Search for the cell housing the specified text and yield its (x, y) center coordinate. 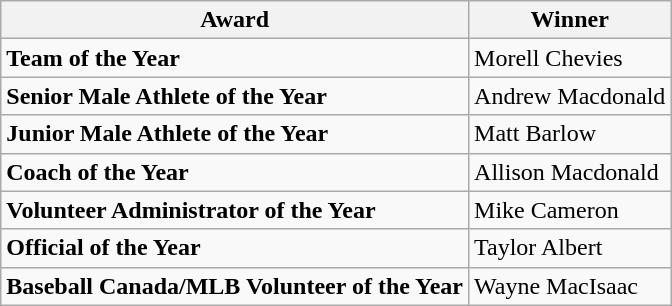
Wayne MacIsaac (570, 286)
Award (235, 20)
Volunteer Administrator of the Year (235, 210)
Team of the Year (235, 58)
Taylor Albert (570, 248)
Coach of the Year (235, 172)
Allison Macdonald (570, 172)
Mike Cameron (570, 210)
Morell Chevies (570, 58)
Matt Barlow (570, 134)
Andrew Macdonald (570, 96)
Winner (570, 20)
Junior Male Athlete of the Year (235, 134)
Baseball Canada/MLB Volunteer of the Year (235, 286)
Senior Male Athlete of the Year (235, 96)
Official of the Year (235, 248)
